Extract the [X, Y] coordinate from the center of the cell holding the provided text.  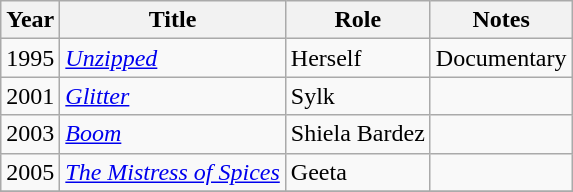
Herself [358, 58]
2003 [30, 134]
Title [172, 20]
2005 [30, 172]
Shiela Bardez [358, 134]
Boom [172, 134]
1995 [30, 58]
Notes [501, 20]
Geeta [358, 172]
Role [358, 20]
2001 [30, 96]
Documentary [501, 58]
Unzipped [172, 58]
Sylk [358, 96]
Year [30, 20]
Glitter [172, 96]
The Mistress of Spices [172, 172]
